Determine the (X, Y) coordinate at the center of the cell enclosing the given text.  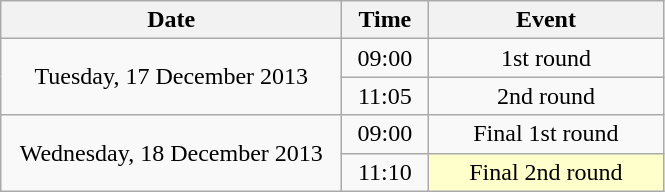
Date (172, 20)
11:10 (385, 172)
Final 2nd round (546, 172)
Final 1st round (546, 134)
1st round (546, 58)
Tuesday, 17 December 2013 (172, 77)
11:05 (385, 96)
Wednesday, 18 December 2013 (172, 153)
Event (546, 20)
2nd round (546, 96)
Time (385, 20)
